Identify which cell holds the provided text, then report its (x, y) central coordinate. 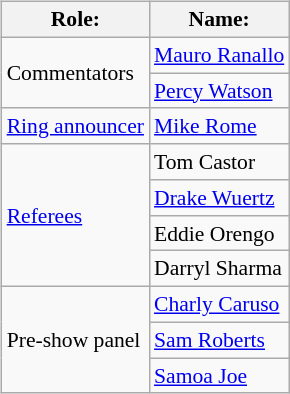
Role: (76, 20)
Samoa Joe (219, 376)
Mauro Ranallo (219, 55)
Darryl Sharma (219, 269)
Tom Castor (219, 162)
Ring announcer (76, 126)
Percy Watson (219, 91)
Commentators (76, 72)
Eddie Orengo (219, 233)
Mike Rome (219, 126)
Charly Caruso (219, 305)
Drake Wuertz (219, 198)
Referees (76, 215)
Name: (219, 20)
Pre-show panel (76, 340)
Sam Roberts (219, 340)
